Return (x, y) of the center of cell containing provided text 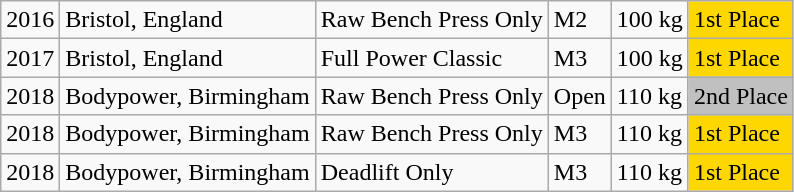
Open (580, 96)
M2 (580, 20)
2017 (30, 58)
Deadlift Only (432, 172)
2nd Place (740, 96)
Full Power Classic (432, 58)
2016 (30, 20)
